Determine the (X, Y) coordinate at the center of the cell enclosing the given text.  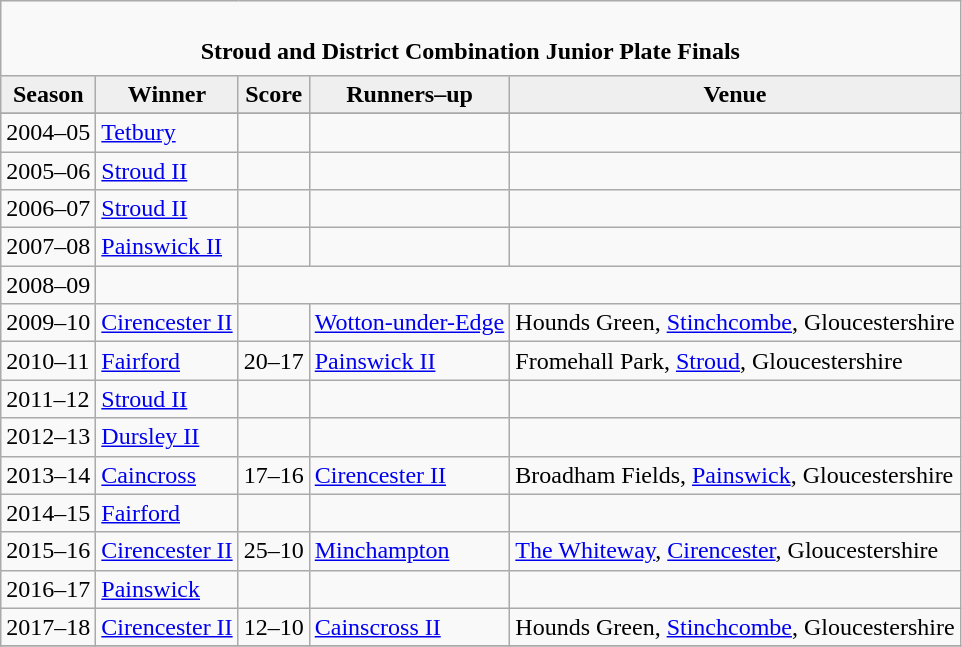
Cainscross II (410, 627)
Broadham Fields, Painswick, Gloucestershire (735, 475)
2017–18 (48, 627)
2014–15 (48, 513)
Runners–up (410, 94)
Season (48, 94)
2004–05 (48, 132)
2005–06 (48, 171)
The Whiteway, Cirencester, Gloucestershire (735, 551)
12–10 (274, 627)
2008–09 (48, 285)
Score (274, 94)
2016–17 (48, 589)
Caincross (167, 475)
Fromehall Park, Stroud, Gloucestershire (735, 361)
2009–10 (48, 323)
2011–12 (48, 399)
2010–11 (48, 361)
Tetbury (167, 132)
Dursley II (167, 437)
2012–13 (48, 437)
17–16 (274, 475)
Wotton-under-Edge (410, 323)
2007–08 (48, 247)
Venue (735, 94)
20–17 (274, 361)
2013–14 (48, 475)
25–10 (274, 551)
Painswick (167, 589)
2006–07 (48, 209)
Minchampton (410, 551)
2015–16 (48, 551)
Winner (167, 94)
